Scan for the cell matching the given text and deliver its (X, Y) coordinate at center. 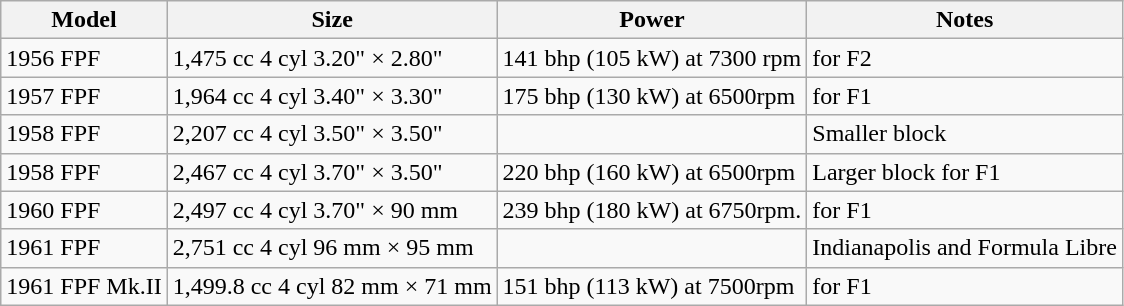
2,751 cc 4 cyl 96 mm × 95 mm (332, 248)
220 bhp (160 kW) at 6500rpm (652, 172)
1961 FPF (84, 248)
Indianapolis and Formula Libre (965, 248)
Larger block for F1 (965, 172)
175 bhp (130 kW) at 6500rpm (652, 96)
141 bhp (105 kW) at 7300 rpm (652, 58)
2,467 cc 4 cyl 3.70" × 3.50" (332, 172)
1,475 cc 4 cyl 3.20" × 2.80" (332, 58)
1,964 cc 4 cyl 3.40" × 3.30" (332, 96)
1960 FPF (84, 210)
2,497 cc 4 cyl 3.70" × 90 mm (332, 210)
1957 FPF (84, 96)
Notes (965, 20)
1,499.8 cc 4 cyl 82 mm × 71 mm (332, 286)
Model (84, 20)
1956 FPF (84, 58)
for F2 (965, 58)
Power (652, 20)
239 bhp (180 kW) at 6750rpm. (652, 210)
1961 FPF Mk.II (84, 286)
151 bhp (113 kW) at 7500rpm (652, 286)
Smaller block (965, 134)
2,207 cc 4 cyl 3.50" × 3.50" (332, 134)
Size (332, 20)
